Return [x, y] of the center of cell containing provided text 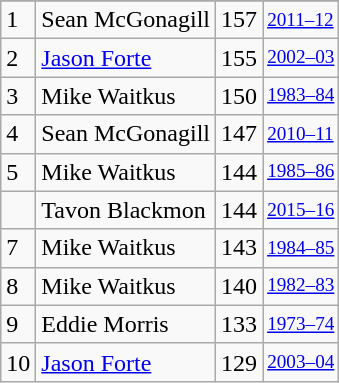
2 [18, 58]
4 [18, 134]
2002–03 [301, 58]
140 [240, 286]
5 [18, 172]
7 [18, 248]
Eddie Morris [126, 324]
1985–86 [301, 172]
1982–83 [301, 286]
2011–12 [301, 20]
1984–85 [301, 248]
155 [240, 58]
129 [240, 362]
2010–11 [301, 134]
1983–84 [301, 96]
9 [18, 324]
2015–16 [301, 210]
133 [240, 324]
8 [18, 286]
143 [240, 248]
150 [240, 96]
147 [240, 134]
Tavon Blackmon [126, 210]
1973–74 [301, 324]
2003–04 [301, 362]
3 [18, 96]
10 [18, 362]
157 [240, 20]
1 [18, 20]
